Capture the cell that displays the provided text and extract its (X, Y) central coordinate. 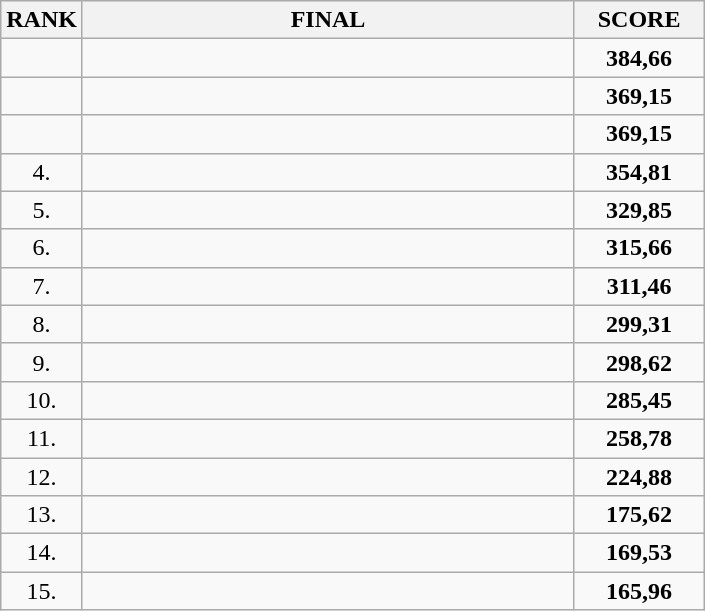
13. (42, 515)
354,81 (640, 172)
169,53 (640, 553)
11. (42, 438)
258,78 (640, 438)
4. (42, 172)
RANK (42, 20)
FINAL (328, 20)
315,66 (640, 248)
165,96 (640, 591)
384,66 (640, 58)
12. (42, 477)
298,62 (640, 362)
9. (42, 362)
285,45 (640, 400)
15. (42, 591)
224,88 (640, 477)
5. (42, 210)
299,31 (640, 324)
6. (42, 248)
8. (42, 324)
175,62 (640, 515)
10. (42, 400)
329,85 (640, 210)
7. (42, 286)
SCORE (640, 20)
14. (42, 553)
311,46 (640, 286)
